Identify which cell holds the provided text, then report its [x, y] central coordinate. 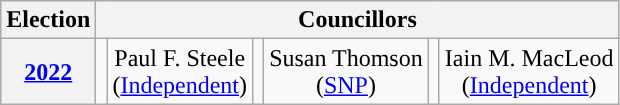
Iain M. MacLeod(Independent) [529, 72]
Paul F. Steele(Independent) [180, 72]
Susan Thomson(SNP) [346, 72]
Councillors [358, 20]
2022 [48, 72]
Election [48, 20]
